Capture the cell that displays the provided text and extract its [x, y] central coordinate. 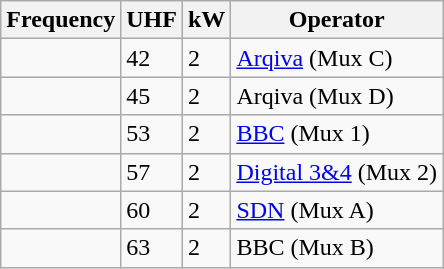
Frequency [61, 20]
Operator [337, 20]
Arqiva (Mux D) [337, 96]
57 [152, 172]
53 [152, 134]
BBC (Mux B) [337, 248]
UHF [152, 20]
Digital 3&4 (Mux 2) [337, 172]
42 [152, 58]
kW [206, 20]
45 [152, 96]
63 [152, 248]
SDN (Mux A) [337, 210]
BBC (Mux 1) [337, 134]
60 [152, 210]
Arqiva (Mux C) [337, 58]
